Pinpoint the cell where the given text exists, returning its (X, Y) midpoint coordinate. 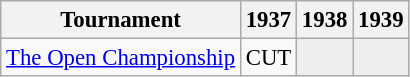
1937 (268, 20)
1939 (381, 20)
CUT (268, 58)
1938 (325, 20)
The Open Championship (121, 58)
Tournament (121, 20)
